Extract the [X, Y] coordinate from the center of the cell holding the provided text.  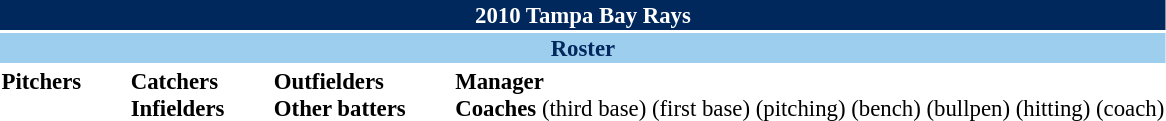
Roster [583, 48]
2010 Tampa Bay Rays [583, 15]
